Locate the cell with the specified text and output its (X, Y) center coordinate. 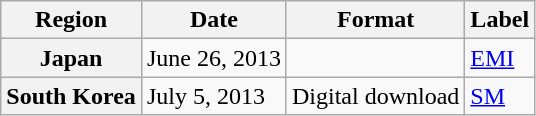
July 5, 2013 (214, 96)
SM (500, 96)
Japan (72, 58)
South Korea (72, 96)
Date (214, 20)
EMI (500, 58)
Format (375, 20)
Digital download (375, 96)
Region (72, 20)
Label (500, 20)
June 26, 2013 (214, 58)
